Locate the cell with the specified text and output its [X, Y] center coordinate. 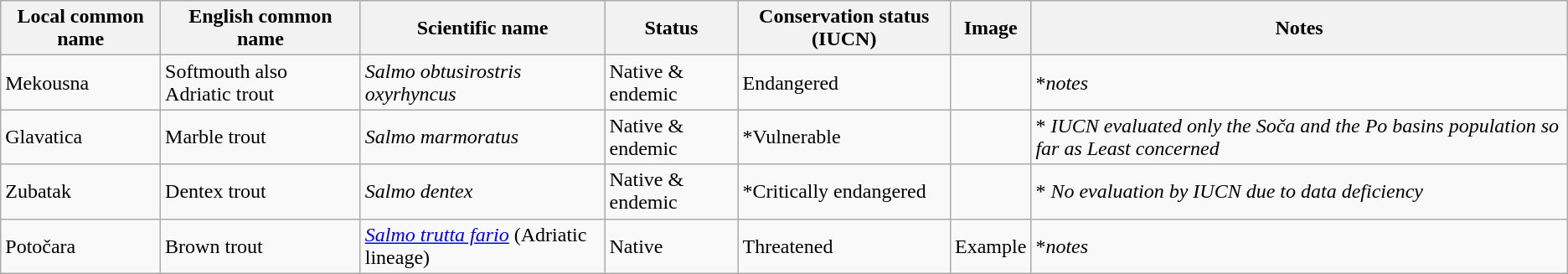
Salmo trutta fario (Adriatic lineage) [482, 246]
* IUCN evaluated only the Soča and the Po basins population so far as Least concerned [1299, 137]
Image [990, 28]
English common name [261, 28]
Softmouth also Adriatic trout [261, 82]
Endangered [844, 82]
Local common name [80, 28]
Salmo obtusirostris oxyrhyncus [482, 82]
Example [990, 246]
Salmo dentex [482, 191]
Brown trout [261, 246]
Mekousna [80, 82]
Status [672, 28]
*Critically endangered [844, 191]
Threatened [844, 246]
*Vulnerable [844, 137]
Marble trout [261, 137]
Scientific name [482, 28]
* No evaluation by IUCN due to data deficiency [1299, 191]
Conservation status (IUCN) [844, 28]
Notes [1299, 28]
Glavatica [80, 137]
Potočara [80, 246]
Zubatak [80, 191]
Salmo marmoratus [482, 137]
Native [672, 246]
Dentex trout [261, 191]
